Return [X, Y] of the center of cell containing provided text 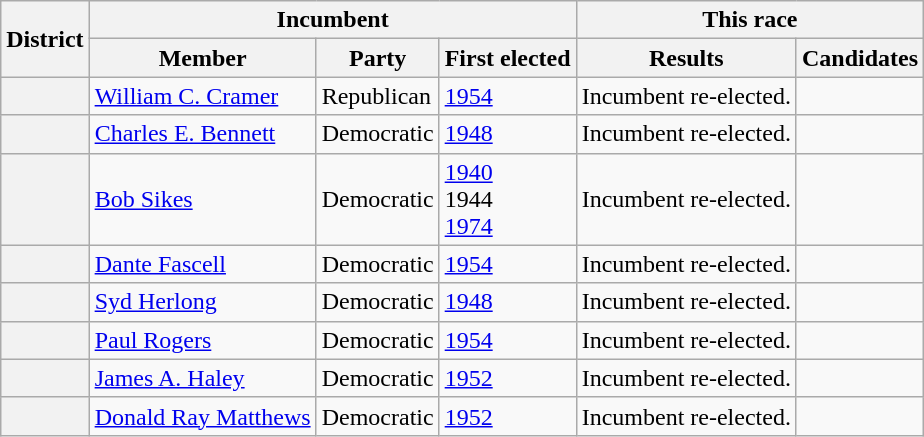
This race [750, 20]
Paul Rogers [202, 340]
Charles E. Bennett [202, 134]
Candidates [860, 58]
Donald Ray Matthews [202, 416]
Incumbent [332, 20]
19401944 1974 [508, 199]
First elected [508, 58]
Republican [378, 96]
Syd Herlong [202, 302]
William C. Cramer [202, 96]
Member [202, 58]
Party [378, 58]
Bob Sikes [202, 199]
Results [686, 58]
District [45, 39]
Dante Fascell [202, 264]
James A. Haley [202, 378]
